Output the [x, y] coordinate of the center of the cell containing the given text.  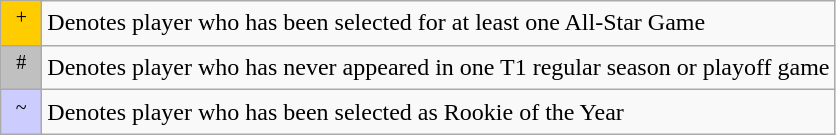
+ [22, 24]
Denotes player who has been selected for at least one All-Star Game [438, 24]
~ [22, 112]
Denotes player who has been selected as Rookie of the Year [438, 112]
Denotes player who has never appeared in one T1 regular season or playoff game [438, 68]
# [22, 68]
